Find where the given text appears and provide that cell's center as [x, y] coordinate. 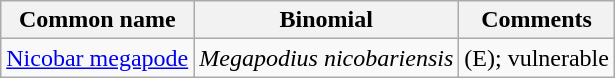
Megapodius nicobariensis [326, 58]
(E); vulnerable [537, 58]
Comments [537, 20]
Nicobar megapode [98, 58]
Common name [98, 20]
Binomial [326, 20]
